For the text-containing cell, return its midpoint in [X, Y] coordinate format. 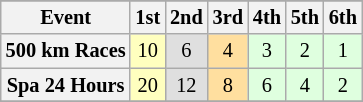
2nd [186, 17]
3 [267, 51]
12 [186, 85]
5th [305, 17]
4th [267, 17]
20 [148, 85]
10 [148, 51]
3rd [228, 17]
6th [343, 17]
1 [343, 51]
1st [148, 17]
Event [66, 17]
500 km Races [66, 51]
Spa 24 Hours [66, 85]
8 [228, 85]
